Pinpoint the cell where the given text exists, returning its [x, y] midpoint coordinate. 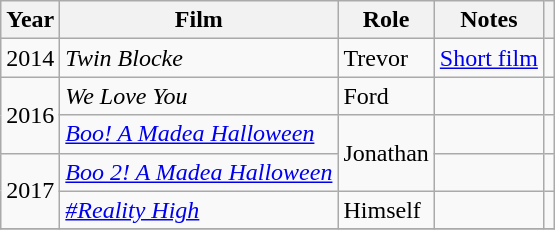
Role [386, 20]
We Love You [199, 96]
Boo 2! A Madea Halloween [199, 172]
Trevor [386, 58]
#Reality High [199, 210]
Film [199, 20]
Ford [386, 96]
2017 [30, 191]
Notes [488, 20]
Short film [488, 58]
2016 [30, 115]
Year [30, 20]
Boo! A Madea Halloween [199, 134]
Jonathan [386, 153]
Twin Blocke [199, 58]
Himself [386, 210]
2014 [30, 58]
